Find where the given text appears and provide that cell's center as (x, y) coordinate. 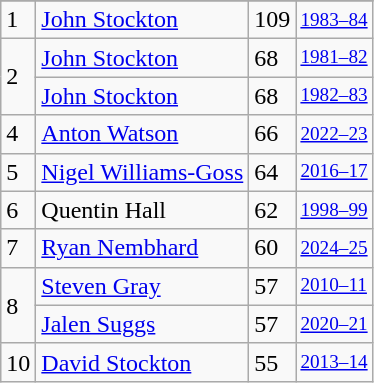
5 (18, 172)
8 (18, 305)
64 (272, 172)
55 (272, 362)
1 (18, 20)
2024–25 (334, 248)
Nigel Williams-Goss (142, 172)
109 (272, 20)
Anton Watson (142, 134)
66 (272, 134)
2013–14 (334, 362)
62 (272, 210)
Steven Gray (142, 286)
1981–82 (334, 58)
2 (18, 77)
David Stockton (142, 362)
1983–84 (334, 20)
Jalen Suggs (142, 324)
60 (272, 248)
Ryan Nembhard (142, 248)
2022–23 (334, 134)
7 (18, 248)
2020–21 (334, 324)
2016–17 (334, 172)
6 (18, 210)
Quentin Hall (142, 210)
10 (18, 362)
4 (18, 134)
2010–11 (334, 286)
1998–99 (334, 210)
1982–83 (334, 96)
